Extract the [x, y] coordinate from the center of the cell holding the provided text.  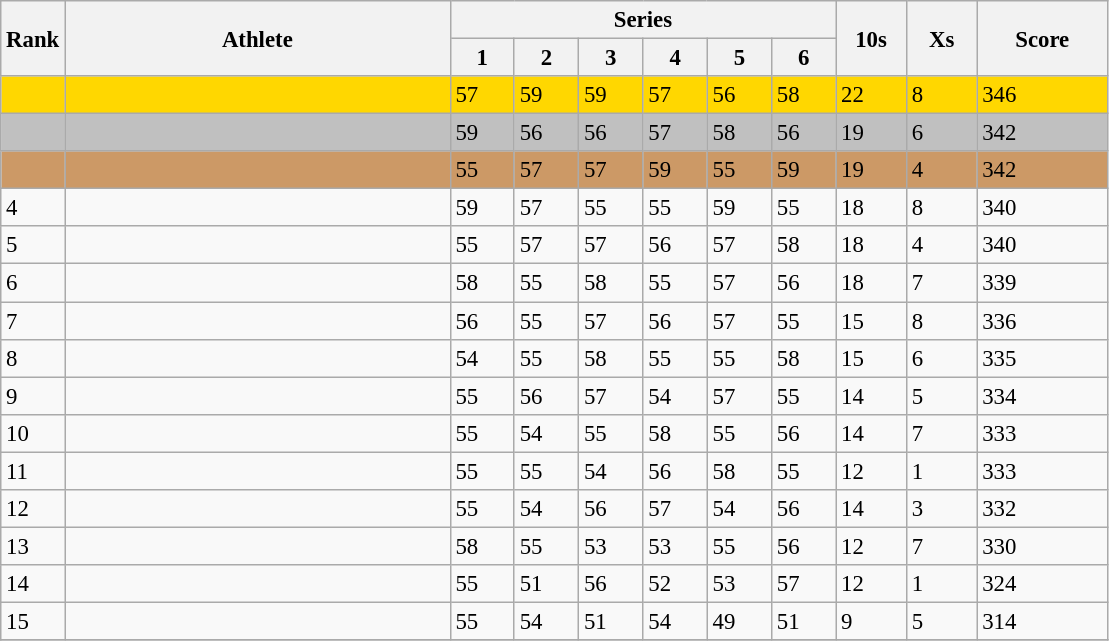
336 [1042, 321]
13 [33, 546]
346 [1042, 95]
Xs [942, 38]
339 [1042, 283]
11 [33, 471]
Series [643, 20]
52 [675, 584]
22 [872, 95]
330 [1042, 546]
Rank [33, 38]
335 [1042, 358]
334 [1042, 396]
314 [1042, 621]
2 [546, 58]
Athlete [258, 38]
324 [1042, 584]
49 [739, 621]
Score [1042, 38]
10 [33, 433]
10s [872, 38]
332 [1042, 509]
